Capture the cell that displays the provided text and extract its [x, y] central coordinate. 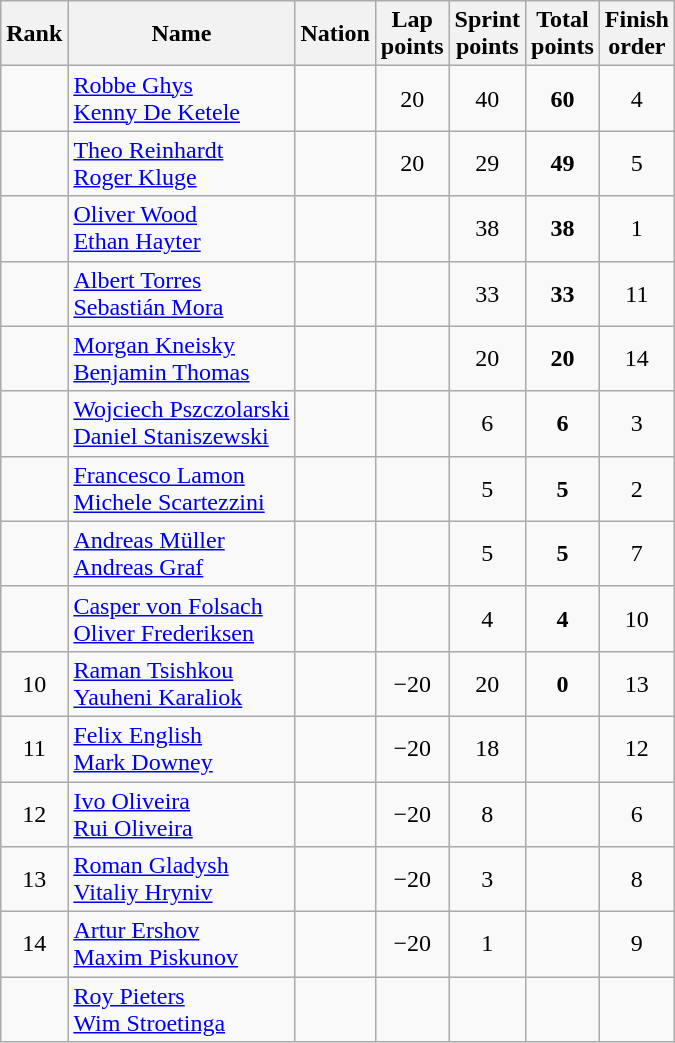
Roman GladyshVitaliy Hryniv [182, 880]
49 [563, 164]
Theo ReinhardtRoger Kluge [182, 164]
Ivo OliveiraRui Oliveira [182, 814]
40 [487, 98]
Andreas MüllerAndreas Graf [182, 554]
18 [487, 748]
60 [563, 98]
Wojciech PszczolarskiDaniel Staniszewski [182, 424]
9 [636, 944]
Totalpoints [563, 34]
Artur ErshovMaxim Piskunov [182, 944]
Sprintpoints [487, 34]
Nation [335, 34]
Name [182, 34]
Finishorder [636, 34]
Casper von FolsachOliver Frederiksen [182, 618]
Robbe GhysKenny De Ketele [182, 98]
Albert TorresSebastián Mora [182, 294]
7 [636, 554]
Morgan KneiskyBenjamin Thomas [182, 358]
2 [636, 488]
Raman TsishkouYauheni Karaliok [182, 684]
Lappoints [412, 34]
0 [563, 684]
Roy PietersWim Stroetinga [182, 1010]
Felix EnglishMark Downey [182, 748]
Francesco LamonMichele Scartezzini [182, 488]
Oliver WoodEthan Hayter [182, 228]
29 [487, 164]
Rank [34, 34]
